Output the (X, Y) coordinate of the center of the cell containing the given text.  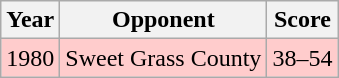
Sweet Grass County (164, 58)
38–54 (302, 58)
Opponent (164, 20)
Year (30, 20)
1980 (30, 58)
Score (302, 20)
